Scan for the cell matching the given text and deliver its [X, Y] coordinate at center. 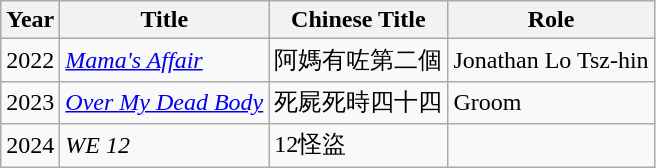
Title [164, 20]
WE 12 [164, 146]
阿媽有咗第二個 [358, 60]
死屍死時四十四 [358, 102]
Chinese Title [358, 20]
Over My Dead Body [164, 102]
12怪盜 [358, 146]
2022 [30, 60]
Year [30, 20]
Mama's Affair [164, 60]
2023 [30, 102]
2024 [30, 146]
Groom [551, 102]
Role [551, 20]
Jonathan Lo Tsz-hin [551, 60]
